Locate the cell with the specified text and output its (X, Y) center coordinate. 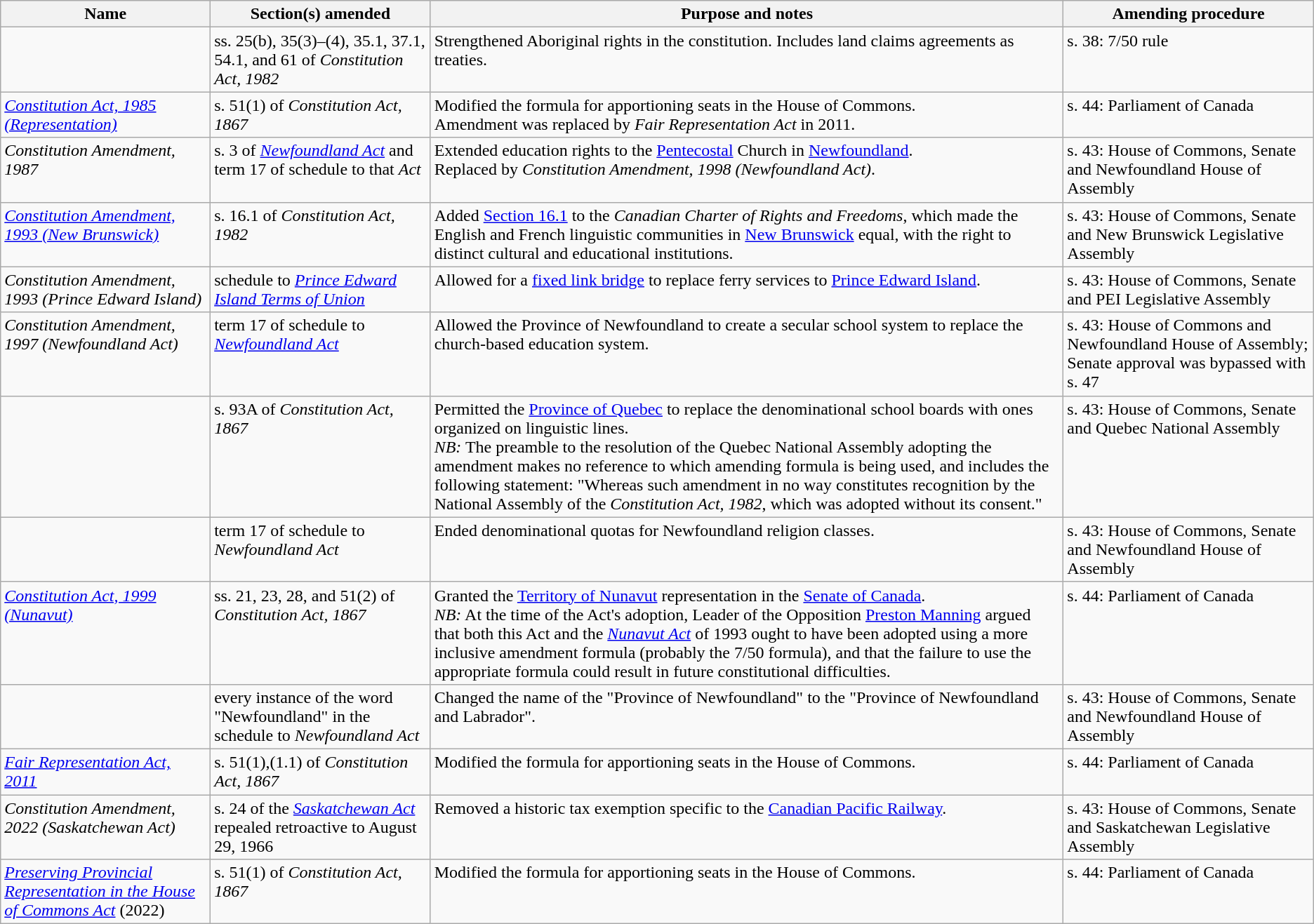
every instance of the word "Newfoundland" in the schedule to Newfoundland Act (321, 716)
Fair Representation Act, 2011 (105, 772)
Allowed for a fixed link bridge to replace ferry services to Prince Edward Island. (747, 289)
s. 43: House of Commons, Senate and New Brunswick Legislative Assembly (1188, 234)
Constitution Amendment, 1993 (Prince Edward Island) (105, 289)
Section(s) amended (321, 14)
Ended denominational quotas for Newfoundland religion classes. (747, 549)
s. 43: House of Commons, Senate and PEI Legislative Assembly (1188, 289)
Modified the formula for apportioning seats in the House of Commons.Amendment was replaced by Fair Representation Act in 2011. (747, 115)
Preserving Provincial Representation in the House of Commons Act (2022) (105, 892)
s. 24 of the Saskatchewan Act repealed retroactive to August 29, 1966 (321, 826)
Removed a historic tax exemption specific to the Canadian Pacific Railway. (747, 826)
Constitution Amendment, 1987 (105, 170)
Name (105, 14)
Amending procedure (1188, 14)
s. 43: House of Commons and Newfoundland House of Assembly; Senate approval was bypassed with s. 47 (1188, 354)
Constitution Amendment, 1997 (Newfoundland Act) (105, 354)
ss. 21, 23, 28, and 51(2) of Constitution Act, 1867 (321, 633)
Purpose and notes (747, 14)
Allowed the Province of Newfoundland to create a secular school system to replace the church-based education system. (747, 354)
s. 51(1),(1.1) of Constitution Act, 1867 (321, 772)
s. 3 of Newfoundland Act and term 17 of schedule to that Act (321, 170)
Constitution Amendment, 1993 (New Brunswick) (105, 234)
ss. 25(b), 35(3)–(4), 35.1, 37.1, 54.1, and 61 of Constitution Act, 1982 (321, 60)
Constitution Act, 1999 (Nunavut) (105, 633)
Extended education rights to the Pentecostal Church in Newfoundland.Replaced by Constitution Amendment, 1998 (Newfoundland Act). (747, 170)
s. 43: House of Commons, Senate and Saskatchewan Legislative Assembly (1188, 826)
s. 43: House of Commons, Senate and Quebec National Assembly (1188, 456)
Constitution Amendment, 2022 (Saskatchewan Act) (105, 826)
s. 38: 7/50 rule (1188, 60)
Constitution Act, 1985 (Representation) (105, 115)
s. 93A of Constitution Act, 1867 (321, 456)
s. 16.1 of Constitution Act, 1982 (321, 234)
Strengthened Aboriginal rights in the constitution. Includes land claims agreements as treaties. (747, 60)
Changed the name of the "Province of Newfoundland" to the "Province of Newfoundland and Labrador". (747, 716)
schedule to Prince Edward Island Terms of Union (321, 289)
